Provide the (x, y) coordinate of the cell's center where the given text is located.  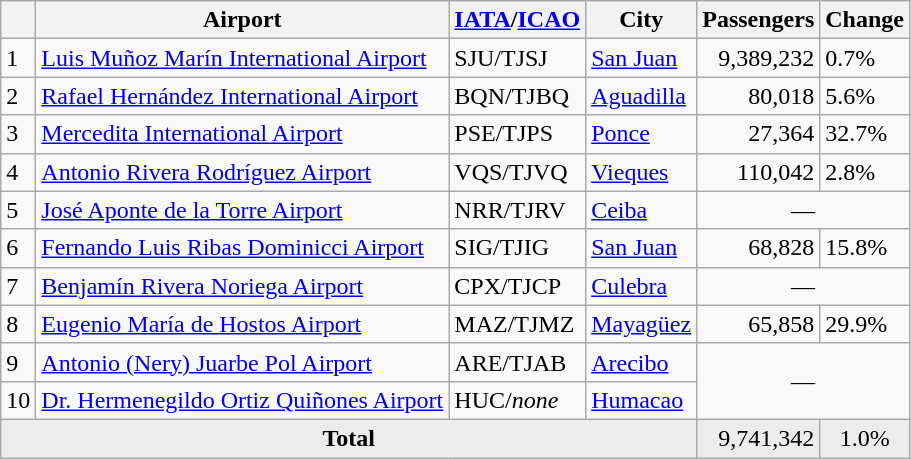
15.8% (865, 248)
2.8% (865, 172)
Airport (242, 20)
HUC/none (518, 400)
Mayagüez (642, 324)
Culebra (642, 286)
MAZ/TJMZ (518, 324)
BQN/TJBQ (518, 96)
Vieques (642, 172)
1 (18, 58)
VQS/TJVQ (518, 172)
José Aponte de la Torre Airport (242, 210)
6 (18, 248)
Fernando Luis Ribas Dominicci Airport (242, 248)
Total (349, 438)
4 (18, 172)
ARE/TJAB (518, 362)
Humacao (642, 400)
SJU/TJSJ (518, 58)
27,364 (758, 134)
City (642, 20)
Ponce (642, 134)
110,042 (758, 172)
Change (865, 20)
5.6% (865, 96)
10 (18, 400)
NRR/TJRV (518, 210)
Aguadilla (642, 96)
Mercedita International Airport (242, 134)
Eugenio María de Hostos Airport (242, 324)
5 (18, 210)
80,018 (758, 96)
9,389,232 (758, 58)
Ceiba (642, 210)
SIG/TJIG (518, 248)
7 (18, 286)
CPX/TJCP (518, 286)
Passengers (758, 20)
68,828 (758, 248)
Benjamín Rivera Noriega Airport (242, 286)
2 (18, 96)
65,858 (758, 324)
32.7% (865, 134)
3 (18, 134)
0.7% (865, 58)
Rafael Hernández International Airport (242, 96)
9,741,342 (758, 438)
PSE/TJPS (518, 134)
Arecibo (642, 362)
Antonio Rivera Rodríguez Airport (242, 172)
Luis Muñoz Marín International Airport (242, 58)
Dr. Hermenegildo Ortiz Quiñones Airport (242, 400)
IATA/ICAO (518, 20)
Antonio (Nery) Juarbe Pol Airport (242, 362)
8 (18, 324)
29.9% (865, 324)
9 (18, 362)
1.0% (865, 438)
